Extract the (X, Y) coordinate from the center of the cell holding the provided text.  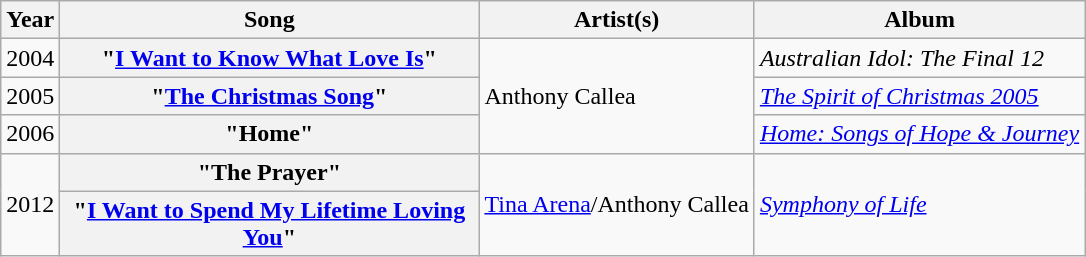
Album (919, 20)
"I Want to Spend My Lifetime Loving You" (270, 224)
Song (270, 20)
"I Want to Know What Love Is" (270, 58)
"The Prayer" (270, 172)
Symphony of Life (919, 204)
Home: Songs of Hope & Journey (919, 134)
2012 (30, 204)
"The Christmas Song" (270, 96)
2005 (30, 96)
2006 (30, 134)
Year (30, 20)
Anthony Callea (616, 96)
Tina Arena/Anthony Callea (616, 204)
Australian Idol: The Final 12 (919, 58)
"Home" (270, 134)
Artist(s) (616, 20)
2004 (30, 58)
The Spirit of Christmas 2005 (919, 96)
